Extract the (x, y) coordinate from the center of the cell holding the provided text.  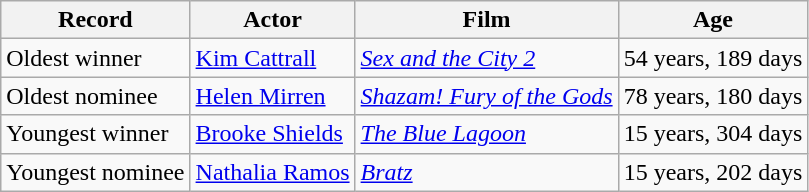
Actor (272, 20)
Nathalia Ramos (272, 172)
15 years, 202 days (713, 172)
Shazam! Fury of the Gods (486, 96)
Bratz (486, 172)
Age (713, 20)
The Blue Lagoon (486, 134)
Kim Cattrall (272, 58)
Brooke Shields (272, 134)
Sex and the City 2 (486, 58)
78 years, 180 days (713, 96)
54 years, 189 days (713, 58)
15 years, 304 days (713, 134)
Record (96, 20)
Oldest nominee (96, 96)
Helen Mirren (272, 96)
Oldest winner (96, 58)
Youngest winner (96, 134)
Film (486, 20)
Youngest nominee (96, 172)
